Extract the (X, Y) coordinate from the center of the cell holding the provided text.  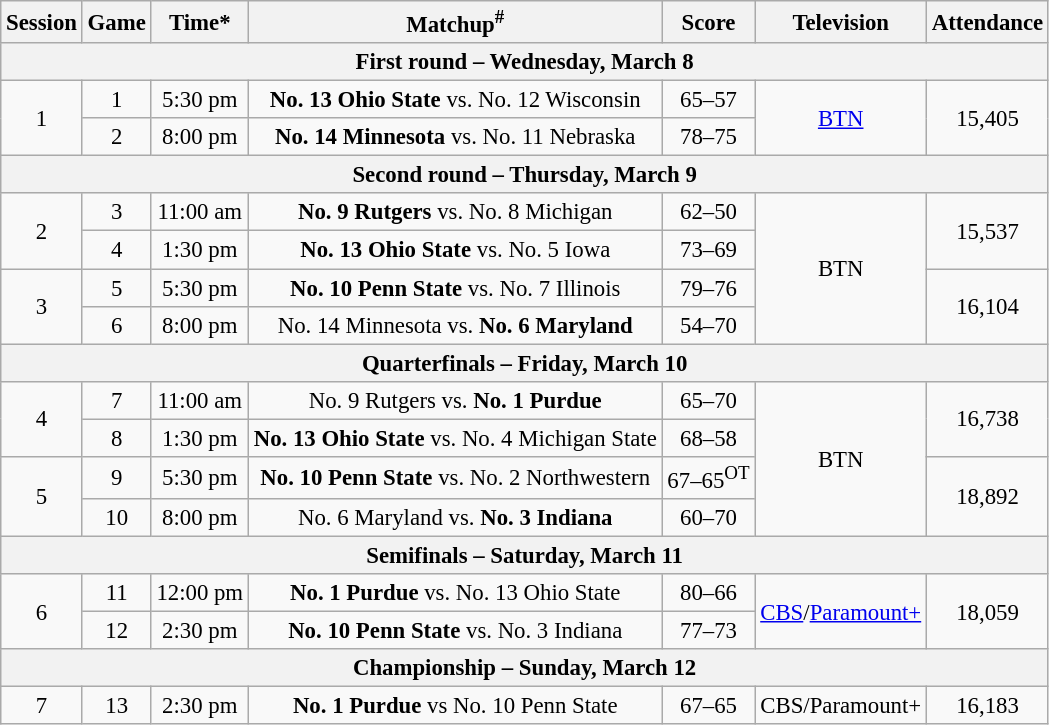
10 (116, 518)
65–70 (708, 400)
62–50 (708, 213)
8 (116, 438)
18,892 (988, 497)
Matchup# (455, 22)
No. 13 Ohio State vs. No. 4 Michigan State (455, 438)
Game (116, 22)
80–66 (708, 593)
Second round – Thursday, March 9 (525, 175)
68–58 (708, 438)
First round – Wednesday, March 8 (525, 62)
Session (42, 22)
9 (116, 478)
15,405 (988, 118)
12 (116, 631)
15,537 (988, 232)
No. 6 Maryland vs. No. 3 Indiana (455, 518)
No. 13 Ohio State vs. No. 5 Iowa (455, 250)
No. 14 Minnesota vs. No. 6 Maryland (455, 325)
77–73 (708, 631)
18,059 (988, 612)
60–70 (708, 518)
Time* (200, 22)
No. 1 Purdue vs. No. 13 Ohio State (455, 593)
11 (116, 593)
65–57 (708, 100)
16,738 (988, 418)
79–76 (708, 288)
No. 9 Rutgers vs. No. 8 Michigan (455, 213)
13 (116, 706)
Championship – Sunday, March 12 (525, 668)
Semifinals – Saturday, March 11 (525, 555)
No. 10 Penn State vs. No. 3 Indiana (455, 631)
No. 1 Purdue vs No. 10 Penn State (455, 706)
Score (708, 22)
No. 10 Penn State vs. No. 2 Northwestern (455, 478)
67–65 (708, 706)
No. 14 Minnesota vs. No. 11 Nebraska (455, 137)
67–65OT (708, 478)
No. 13 Ohio State vs. No. 12 Wisconsin (455, 100)
No. 9 Rutgers vs. No. 1 Purdue (455, 400)
16,183 (988, 706)
54–70 (708, 325)
Attendance (988, 22)
78–75 (708, 137)
12:00 pm (200, 593)
Television (841, 22)
16,104 (988, 306)
No. 10 Penn State vs. No. 7 Illinois (455, 288)
Quarterfinals – Friday, March 10 (525, 363)
73–69 (708, 250)
